Provide the [X, Y] coordinate of the cell's center where the given text is located.  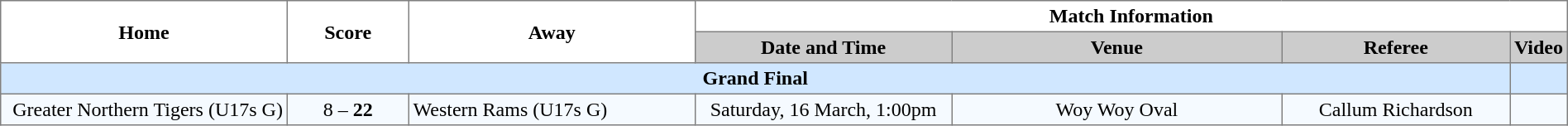
Match Information [1131, 17]
Venue [1116, 47]
Western Rams (U17s G) [552, 109]
Grand Final [756, 79]
Greater Northern Tigers (U17s G) [144, 109]
Score [347, 31]
Saturday, 16 March, 1:00pm [824, 109]
Callum Richardson [1396, 109]
Video [1539, 47]
Away [552, 31]
Woy Woy Oval [1116, 109]
Referee [1396, 47]
Date and Time [824, 47]
Home [144, 31]
8 – 22 [347, 109]
